From the cell containing the given text, extract its center point as (x, y) coordinate. 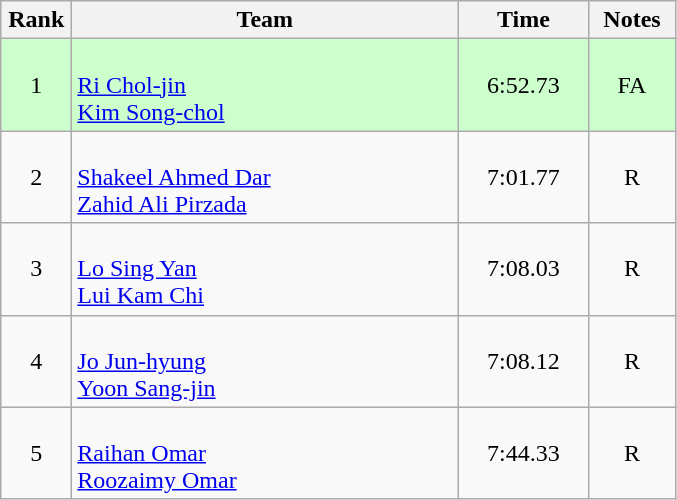
Shakeel Ahmed DarZahid Ali Pirzada (265, 177)
Time (524, 20)
Jo Jun-hyungYoon Sang-jin (265, 361)
7:44.33 (524, 453)
FA (632, 85)
7:08.03 (524, 269)
6:52.73 (524, 85)
7:01.77 (524, 177)
3 (36, 269)
2 (36, 177)
Ri Chol-jinKim Song-chol (265, 85)
Rank (36, 20)
1 (36, 85)
Notes (632, 20)
7:08.12 (524, 361)
Raihan OmarRoozaimy Omar (265, 453)
Team (265, 20)
5 (36, 453)
4 (36, 361)
Lo Sing YanLui Kam Chi (265, 269)
